For the text-containing cell, return its midpoint in (X, Y) coordinate format. 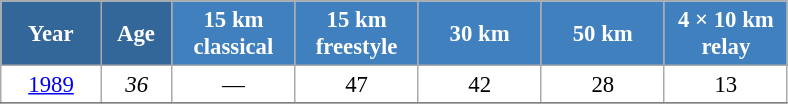
13 (726, 85)
30 km (480, 34)
1989 (52, 85)
36 (136, 85)
4 × 10 km relay (726, 34)
15 km classical (234, 34)
15 km freestyle (356, 34)
Year (52, 34)
50 km (602, 34)
— (234, 85)
28 (602, 85)
Age (136, 34)
42 (480, 85)
47 (356, 85)
